Provide the (X, Y) coordinate of the cell's center where the given text is located.  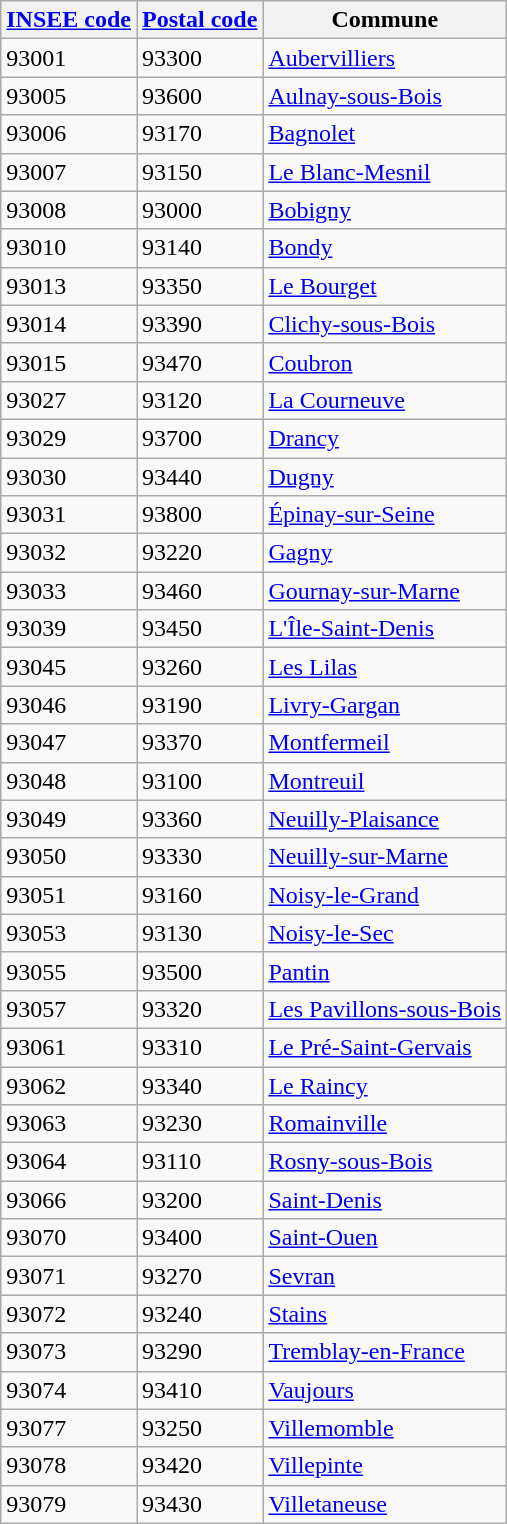
93700 (199, 438)
Gournay-sur-Marne (385, 591)
Villemomble (385, 1428)
93100 (199, 781)
Drancy (385, 438)
Le Blanc-Mesnil (385, 172)
93000 (199, 210)
93063 (69, 1124)
93030 (69, 477)
Vaujours (385, 1390)
Dugny (385, 477)
Aubervilliers (385, 58)
Bagnolet (385, 134)
Postal code (199, 20)
93033 (69, 591)
Bondy (385, 248)
Villetaneuse (385, 1504)
93066 (69, 1200)
93410 (199, 1390)
93250 (199, 1428)
Coubron (385, 362)
93150 (199, 172)
93013 (69, 286)
93008 (69, 210)
93290 (199, 1352)
93190 (199, 705)
Montfermeil (385, 743)
93420 (199, 1466)
93390 (199, 324)
93360 (199, 819)
93600 (199, 96)
Noisy-le-Grand (385, 895)
93300 (199, 58)
93029 (69, 438)
93047 (69, 743)
Saint-Denis (385, 1200)
93430 (199, 1504)
Villepinte (385, 1466)
93055 (69, 971)
Rosny-sous-Bois (385, 1162)
93450 (199, 629)
Bobigny (385, 210)
93032 (69, 553)
93045 (69, 667)
Stains (385, 1314)
Noisy-le-Sec (385, 933)
Pantin (385, 971)
Sevran (385, 1276)
93800 (199, 515)
93130 (199, 933)
93007 (69, 172)
Romainville (385, 1124)
Neuilly-sur-Marne (385, 857)
93078 (69, 1466)
93051 (69, 895)
93070 (69, 1238)
93071 (69, 1276)
93230 (199, 1124)
93006 (69, 134)
93120 (199, 400)
93200 (199, 1200)
93039 (69, 629)
93170 (199, 134)
93220 (199, 553)
93001 (69, 58)
Le Pré-Saint-Gervais (385, 1047)
93270 (199, 1276)
93062 (69, 1085)
93061 (69, 1047)
Le Bourget (385, 286)
93470 (199, 362)
93010 (69, 248)
93350 (199, 286)
93260 (199, 667)
93160 (199, 895)
93077 (69, 1428)
93014 (69, 324)
93140 (199, 248)
93064 (69, 1162)
93110 (199, 1162)
93005 (69, 96)
93072 (69, 1314)
93057 (69, 1009)
93048 (69, 781)
Aulnay-sous-Bois (385, 96)
93500 (199, 971)
93015 (69, 362)
93050 (69, 857)
Les Lilas (385, 667)
93079 (69, 1504)
Les Pavillons-sous-Bois (385, 1009)
93440 (199, 477)
Montreuil (385, 781)
93400 (199, 1238)
93074 (69, 1390)
La Courneuve (385, 400)
93073 (69, 1352)
Épinay-sur-Seine (385, 515)
Neuilly-Plaisance (385, 819)
93370 (199, 743)
INSEE code (69, 20)
Tremblay-en-France (385, 1352)
93240 (199, 1314)
Clichy-sous-Bois (385, 324)
Saint-Ouen (385, 1238)
93460 (199, 591)
93330 (199, 857)
Le Raincy (385, 1085)
Livry-Gargan (385, 705)
93027 (69, 400)
93046 (69, 705)
93031 (69, 515)
Gagny (385, 553)
93310 (199, 1047)
93049 (69, 819)
93053 (69, 933)
Commune (385, 20)
93340 (199, 1085)
L'Île-Saint-Denis (385, 629)
93320 (199, 1009)
